Search for the cell housing the specified text and yield its (x, y) center coordinate. 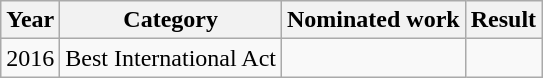
2016 (30, 58)
Nominated work (373, 20)
Result (503, 20)
Year (30, 20)
Category (171, 20)
Best International Act (171, 58)
